Locate the cell with the specified text and output its (x, y) center coordinate. 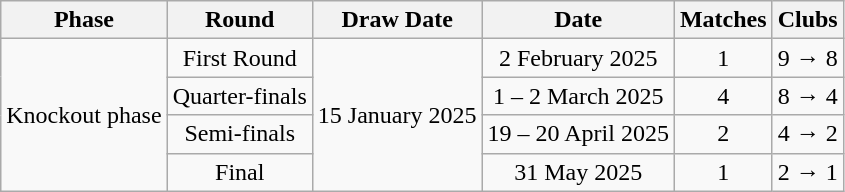
2 (723, 134)
1 – 2 March 2025 (578, 96)
8 → 4 (808, 96)
Final (240, 172)
Quarter-finals (240, 96)
9 → 8 (808, 58)
Phase (84, 20)
31 May 2025 (578, 172)
Matches (723, 20)
Semi-finals (240, 134)
Round (240, 20)
4 (723, 96)
Knockout phase (84, 115)
Clubs (808, 20)
2 February 2025 (578, 58)
2 → 1 (808, 172)
4 → 2 (808, 134)
15 January 2025 (397, 115)
Draw Date (397, 20)
19 – 20 April 2025 (578, 134)
First Round (240, 58)
Date (578, 20)
